Detect which cell encompasses the target text, then output its [X, Y] center coordinate. 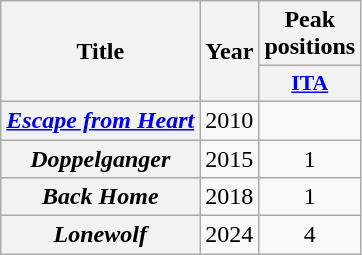
2010 [230, 120]
2018 [230, 197]
Year [230, 52]
ITA [310, 84]
Title [100, 52]
2015 [230, 159]
Peak positions [310, 34]
2024 [230, 235]
Escape from Heart [100, 120]
Lonewolf [100, 235]
Doppelganger [100, 159]
Back Home [100, 197]
4 [310, 235]
